Search for the cell housing the specified text and yield its (x, y) center coordinate. 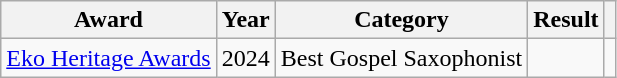
Result (566, 20)
Eko Heritage Awards (108, 58)
Year (246, 20)
Best Gospel Saxophonist (401, 58)
Category (401, 20)
Award (108, 20)
2024 (246, 58)
